Pinpoint the cell where the given text exists, returning its (x, y) midpoint coordinate. 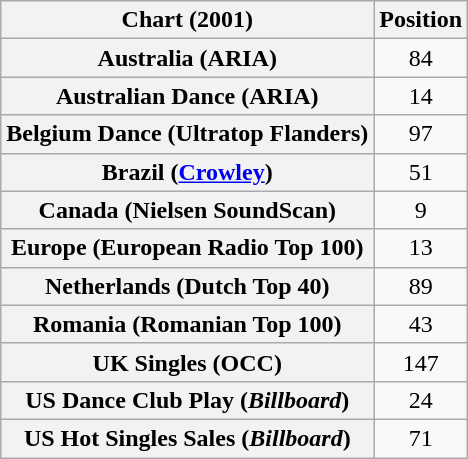
43 (421, 324)
Netherlands (Dutch Top 40) (188, 286)
71 (421, 438)
13 (421, 248)
Romania (Romanian Top 100) (188, 324)
Australia (ARIA) (188, 58)
Position (421, 20)
Canada (Nielsen SoundScan) (188, 210)
Belgium Dance (Ultratop Flanders) (188, 134)
89 (421, 286)
UK Singles (OCC) (188, 362)
Australian Dance (ARIA) (188, 96)
14 (421, 96)
Brazil (Crowley) (188, 172)
Chart (2001) (188, 20)
51 (421, 172)
9 (421, 210)
Europe (European Radio Top 100) (188, 248)
147 (421, 362)
24 (421, 400)
84 (421, 58)
US Dance Club Play (Billboard) (188, 400)
US Hot Singles Sales (Billboard) (188, 438)
97 (421, 134)
